Locate the cell with the specified text and output its (x, y) center coordinate. 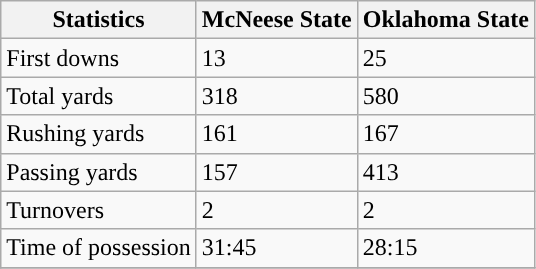
167 (446, 134)
First downs (99, 58)
Passing yards (99, 172)
28:15 (446, 248)
580 (446, 96)
Time of possession (99, 248)
157 (276, 172)
413 (446, 172)
161 (276, 134)
Statistics (99, 20)
Rushing yards (99, 134)
Turnovers (99, 210)
25 (446, 58)
31:45 (276, 248)
McNeese State (276, 20)
13 (276, 58)
Total yards (99, 96)
318 (276, 96)
Oklahoma State (446, 20)
